Capture the cell that displays the provided text and extract its (X, Y) central coordinate. 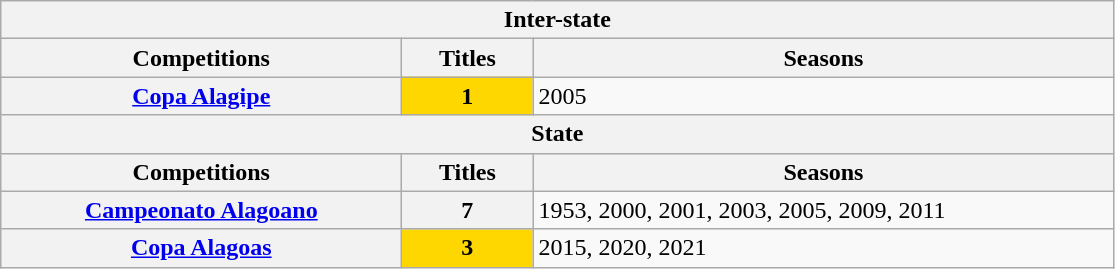
2015, 2020, 2021 (824, 248)
Copa Alagipe (202, 96)
7 (468, 210)
Copa Alagoas (202, 248)
Inter-state (558, 20)
Campeonato Alagoano (202, 210)
1 (468, 96)
State (558, 134)
1953, 2000, 2001, 2003, 2005, 2009, 2011 (824, 210)
2005 (824, 96)
3 (468, 248)
